Determine the (X, Y) coordinate at the center of the cell enclosing the given text.  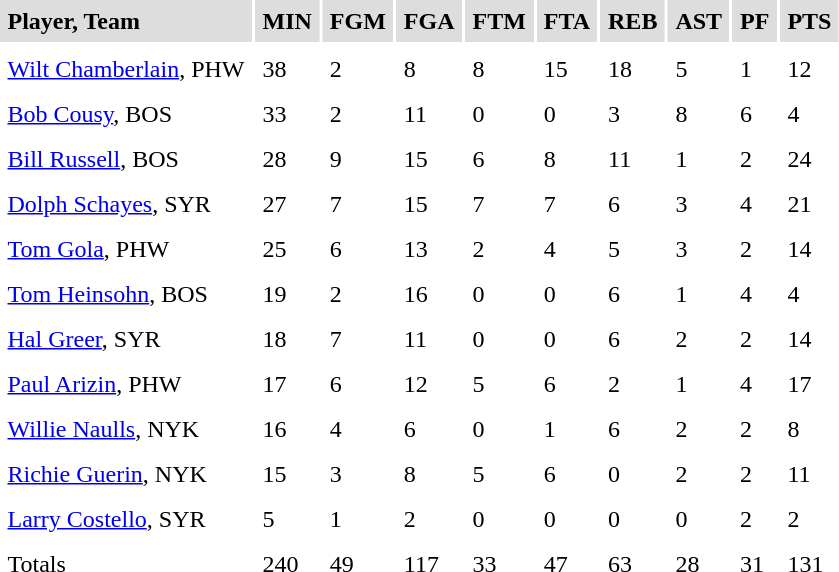
Hal Greer, SYR (126, 339)
Richie Guerin, NYK (126, 474)
Willie Naulls, NYK (126, 429)
13 (429, 249)
9 (358, 159)
19 (287, 294)
Wilt Chamberlain, PHW (126, 69)
PTS (810, 21)
FGM (358, 21)
28 (287, 159)
Paul Arizin, PHW (126, 384)
38 (287, 69)
Tom Gola, PHW (126, 249)
24 (810, 159)
33 (287, 114)
MIN (287, 21)
21 (810, 204)
Tom Heinsohn, BOS (126, 294)
PF (755, 21)
25 (287, 249)
FGA (429, 21)
Player, Team (126, 21)
Dolph Schayes, SYR (126, 204)
AST (699, 21)
FTM (499, 21)
Larry Costello, SYR (126, 519)
27 (287, 204)
FTA (566, 21)
REB (633, 21)
Bob Cousy, BOS (126, 114)
Bill Russell, BOS (126, 159)
